Capture the cell that displays the provided text and extract its [X, Y] central coordinate. 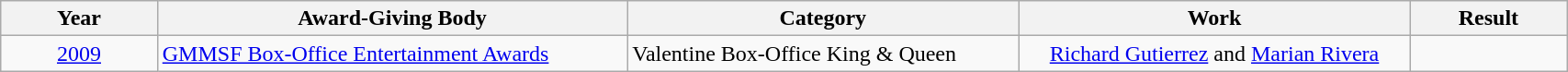
Category [823, 18]
Award-Giving Body [391, 18]
Valentine Box-Office King & Queen [823, 54]
Work [1214, 18]
2009 [79, 54]
GMMSF Box-Office Entertainment Awards [391, 54]
Richard Gutierrez and Marian Rivera [1214, 54]
Year [79, 18]
Result [1488, 18]
